Return [x, y] of the center of cell containing provided text 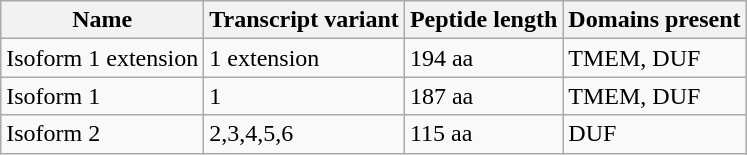
Transcript variant [304, 20]
Name [102, 20]
2,3,4,5,6 [304, 134]
DUF [654, 134]
Isoform 1 extension [102, 58]
Isoform 1 [102, 96]
1 [304, 96]
115 aa [483, 134]
Peptide length [483, 20]
Domains present [654, 20]
1 extension [304, 58]
194 aa [483, 58]
187 aa [483, 96]
Isoform 2 [102, 134]
